Scan for the cell matching the given text and deliver its (x, y) coordinate at center. 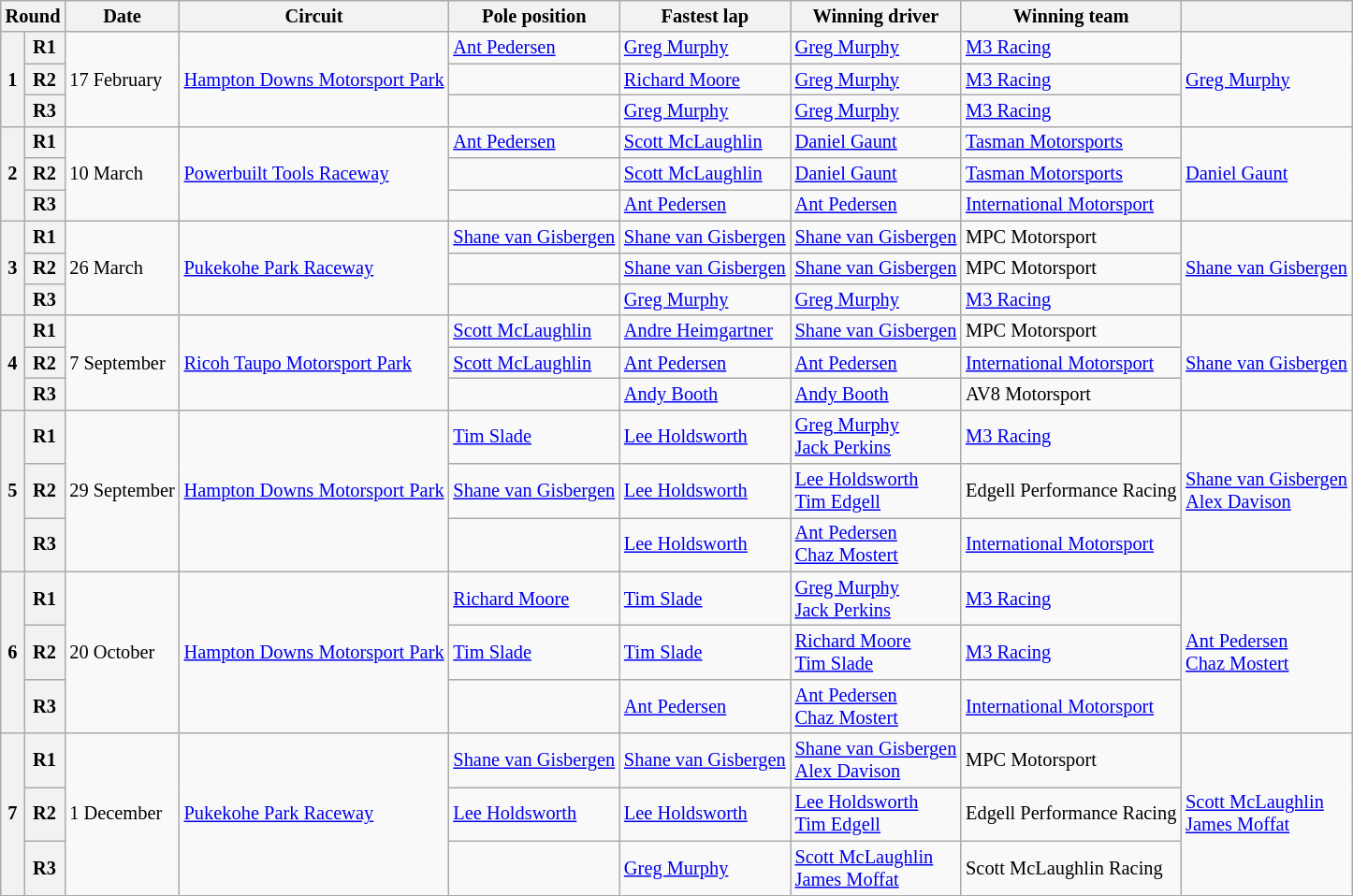
Date (122, 16)
6 (13, 653)
29 September (122, 490)
1 (13, 79)
Richard Moore Tim Slade (876, 652)
26 March (122, 267)
Powerbuilt Tools Raceway (314, 174)
Scott McLaughlin Racing (1070, 868)
Fastest lap (706, 16)
Round (34, 16)
3 (13, 267)
1 December (122, 814)
AV8 Motorsport (1070, 394)
Winning driver (876, 16)
Pole position (533, 16)
Andre Heimgartner (706, 331)
4 (13, 363)
Winning team (1070, 16)
10 March (122, 174)
Ricoh Taupo Motorsport Park (314, 363)
7 September (122, 363)
2 (13, 174)
17 February (122, 79)
7 (13, 814)
5 (13, 490)
20 October (122, 653)
Circuit (314, 16)
